Return (x, y) of the center of cell containing provided text 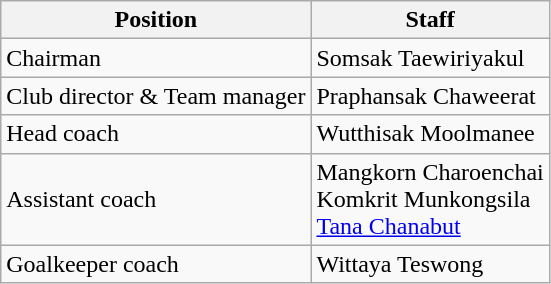
Staff (430, 20)
Somsak Taewiriyakul (430, 58)
Praphansak Chaweerat (430, 96)
Chairman (156, 58)
Goalkeeper coach (156, 264)
Mangkorn Charoenchai Komkrit Munkongsila Tana Chanabut (430, 199)
Assistant coach (156, 199)
Wittaya Teswong (430, 264)
Wutthisak Moolmanee (430, 134)
Head coach (156, 134)
Club director & Team manager (156, 96)
Position (156, 20)
